From the cell containing the given text, extract its center point as (x, y) coordinate. 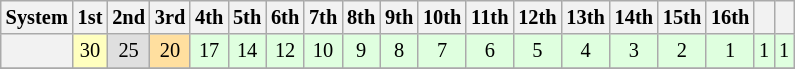
7th (323, 17)
13th (585, 17)
9 (361, 51)
17 (209, 51)
14th (634, 17)
10th (442, 17)
6th (285, 17)
System (37, 17)
25 (128, 51)
3 (634, 51)
1st (90, 17)
6 (490, 51)
2nd (128, 17)
12th (537, 17)
20 (170, 51)
8th (361, 17)
30 (90, 51)
2 (682, 51)
5th (247, 17)
4th (209, 17)
3rd (170, 17)
5 (537, 51)
11th (490, 17)
8 (399, 51)
16th (730, 17)
15th (682, 17)
14 (247, 51)
4 (585, 51)
10 (323, 51)
9th (399, 17)
12 (285, 51)
7 (442, 51)
